Scan for the cell matching the given text and deliver its [X, Y] coordinate at center. 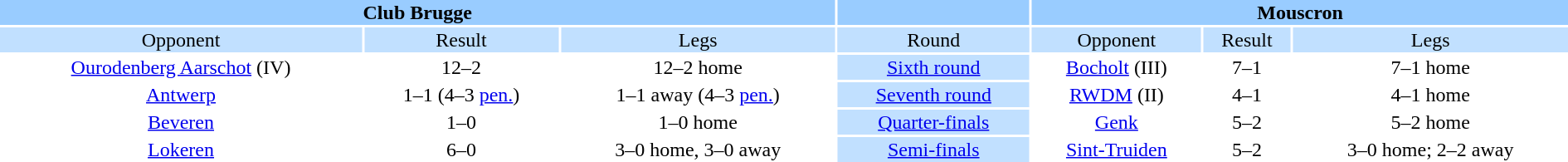
Club Brugge [417, 12]
Beveren [181, 122]
4–1 [1248, 95]
Semi-finals [933, 150]
7–1 home [1430, 67]
Lokeren [181, 150]
RWDM (II) [1117, 95]
Sixth round [933, 67]
Sint-Truiden [1117, 150]
3–0 home, 3–0 away [698, 150]
1–0 home [698, 122]
3–0 home; 2–2 away [1430, 150]
4–1 home [1430, 95]
Mouscron [1300, 12]
6–0 [461, 150]
1–1 (4–3 pen.) [461, 95]
12–2 [461, 67]
Bocholt (III) [1117, 67]
Quarter-finals [933, 122]
Ourodenberg Aarschot (IV) [181, 67]
5–2 home [1430, 122]
7–1 [1248, 67]
1–1 away (4–3 pen.) [698, 95]
12–2 home [698, 67]
1–0 [461, 122]
Antwerp [181, 95]
Seventh round [933, 95]
Round [933, 40]
Genk [1117, 122]
